Scan for the cell matching the given text and deliver its (X, Y) coordinate at center. 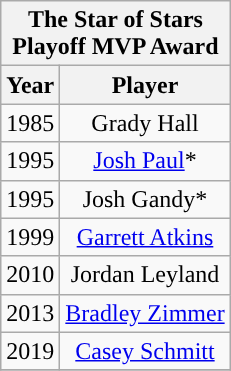
1985 (30, 123)
Year (30, 85)
Grady Hall (145, 123)
Jordan Leyland (145, 275)
Casey Schmitt (145, 351)
Garrett Atkins (145, 237)
2019 (30, 351)
Bradley Zimmer (145, 313)
1999 (30, 237)
2010 (30, 275)
Josh Paul* (145, 161)
Player (145, 85)
2013 (30, 313)
The Star of Stars Playoff MVP Award (116, 34)
Josh Gandy* (145, 199)
